Return the (x, y) coordinate for the center point of the cell that contains the specified text.  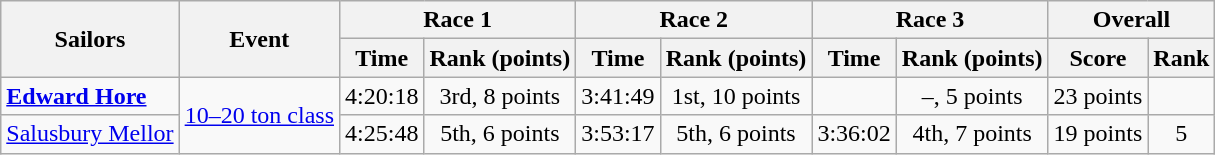
3:53:17 (618, 134)
Score (1098, 58)
Race 3 (930, 20)
Overall (1132, 20)
Edward Hore (90, 96)
1st, 10 points (736, 96)
4:20:18 (382, 96)
Rank (1182, 58)
19 points (1098, 134)
Event (259, 39)
10–20 ton class (259, 115)
–, 5 points (972, 96)
23 points (1098, 96)
Sailors (90, 39)
4:25:48 (382, 134)
4th, 7 points (972, 134)
3:41:49 (618, 96)
3:36:02 (854, 134)
3rd, 8 points (500, 96)
Salusbury Mellor (90, 134)
Race 1 (458, 20)
Race 2 (694, 20)
5 (1182, 134)
